Find where the given text appears and provide that cell's center as (x, y) coordinate. 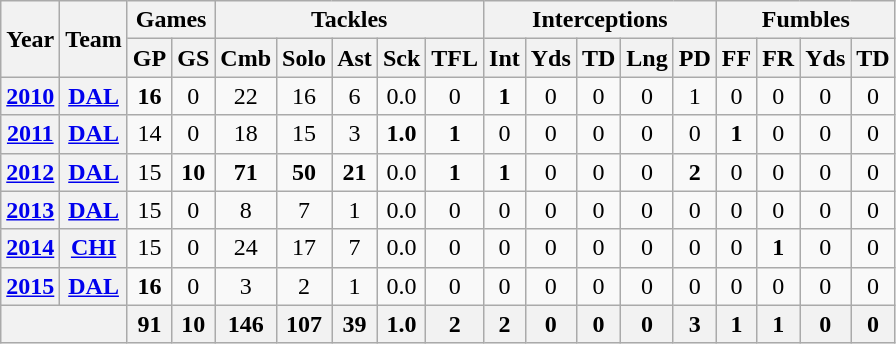
50 (304, 172)
Team (94, 39)
2014 (30, 248)
71 (246, 172)
21 (355, 172)
22 (246, 96)
FR (778, 58)
17 (304, 248)
Solo (304, 58)
Int (505, 58)
91 (149, 324)
2012 (30, 172)
FF (736, 58)
Fumbles (806, 20)
8 (246, 210)
Sck (401, 58)
18 (246, 134)
107 (304, 324)
146 (246, 324)
Cmb (246, 58)
GP (149, 58)
TFL (455, 58)
GS (194, 58)
Interceptions (600, 20)
Tackles (350, 20)
Games (170, 20)
2010 (30, 96)
CHI (94, 248)
Year (30, 39)
24 (246, 248)
Lng (647, 58)
14 (149, 134)
2013 (30, 210)
Ast (355, 58)
6 (355, 96)
PD (694, 58)
2011 (30, 134)
39 (355, 324)
2015 (30, 286)
